Search for the cell housing the specified text and yield its [X, Y] center coordinate. 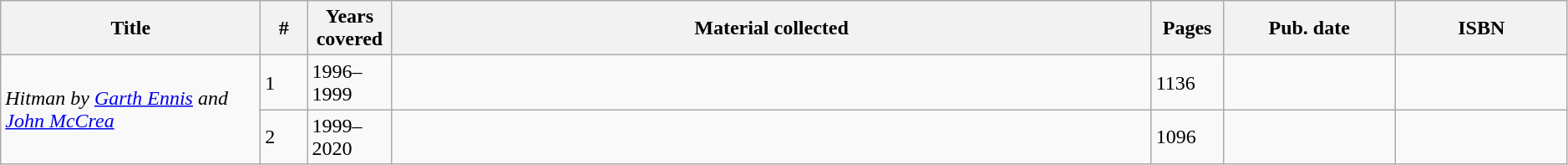
Pub. date [1309, 28]
# [284, 28]
1999–2020 [349, 137]
Title [130, 28]
1 [284, 82]
Material collected [772, 28]
ISBN [1481, 28]
1996–1999 [349, 82]
2 [284, 137]
Pages [1187, 28]
1136 [1187, 82]
Years covered [349, 28]
Hitman by Garth Ennis and John McCrea [130, 110]
1096 [1187, 137]
